Determine the [X, Y] coordinate at the center of the cell enclosing the given text.  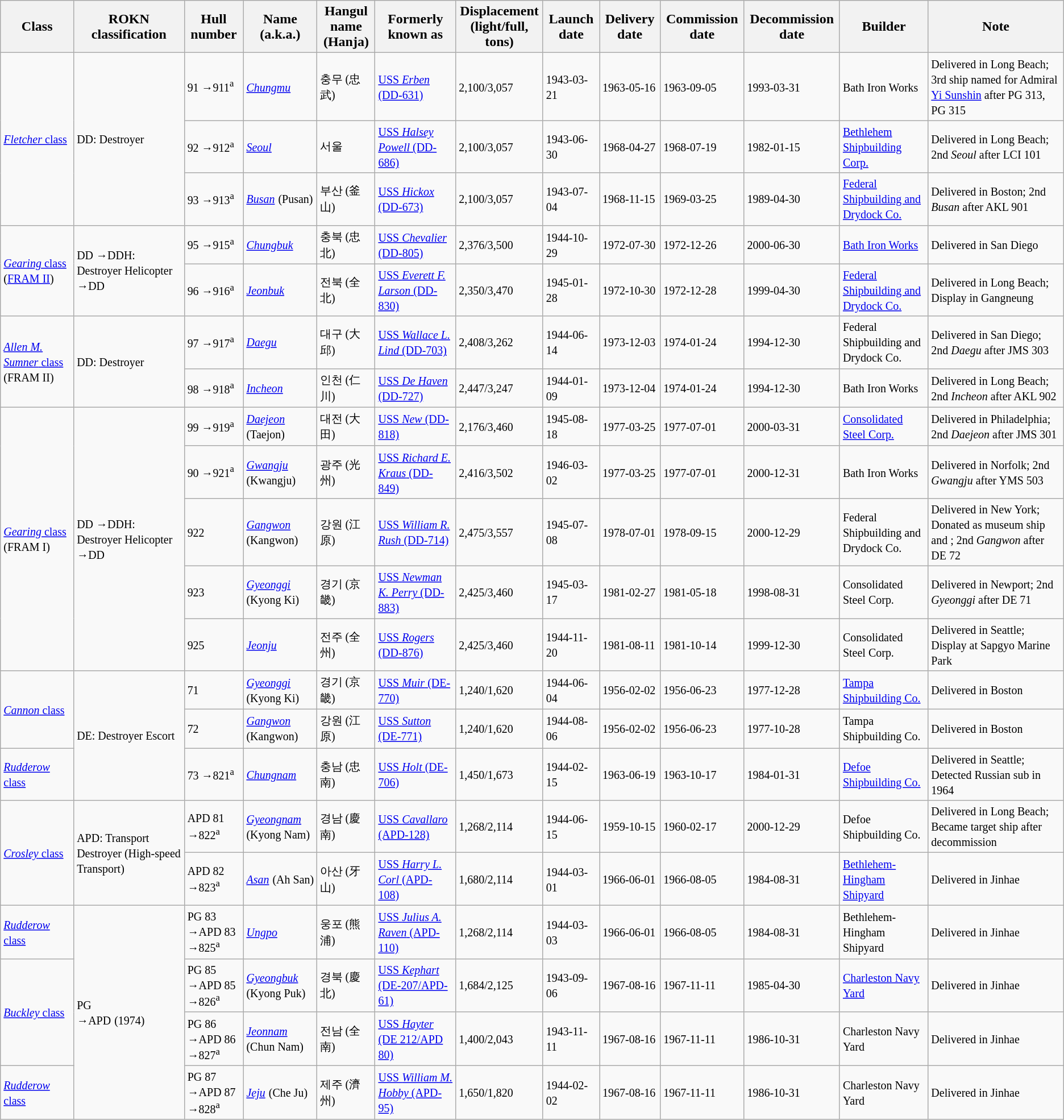
2,408/3,262 [500, 342]
PG 85 →APD 85→826a [214, 985]
PG 83 →APD 83→825a [214, 932]
Hull number [214, 27]
Chungnam [280, 774]
USS Cavallaro (APD-128) [415, 827]
USS William R. Rush (DD-714) [415, 532]
APD 81 →822a [214, 827]
1969-03-25 [703, 199]
92 →912a [214, 147]
95 →915a [214, 244]
2,475/3,557 [500, 532]
1972-07-30 [630, 244]
1943-06-30 [571, 147]
Asan (Ah San) [280, 879]
2000-03-31 [792, 426]
아산 (牙山) [346, 879]
전주 (全州) [346, 645]
1945-01-28 [571, 290]
922 [214, 532]
923 [214, 592]
USS Halsey Powell (DD-686) [415, 147]
Name (a.k.a.) [280, 27]
96 →916a [214, 290]
1960-02-17 [703, 827]
2000-06-30 [792, 244]
1981-05-18 [703, 592]
APD: Transport Destroyer (High-speed Transport) [129, 853]
1981-10-14 [703, 645]
1968-04-27 [630, 147]
Delivered in Seattle; Display at Sapgyo Marine Park [996, 645]
USS De Haven (DD-727) [415, 388]
1945-03-17 [571, 592]
1963-10-17 [703, 774]
Formerly known as [415, 27]
2000-12-31 [792, 472]
웅포 (熊浦) [346, 932]
1945-08-18 [571, 426]
제주 (濟州) [346, 1093]
1989-04-30 [792, 199]
Builder [883, 27]
Gwangju (Kwangju) [280, 472]
1981-02-27 [630, 592]
USS Holt (DE-706) [415, 774]
1,650/1,820 [500, 1093]
APD 82 →823a [214, 879]
Delivered in Long Beach; 2nd Incheon after AKL 902 [996, 388]
73 →821a [214, 774]
Incheon [280, 388]
1973-12-04 [630, 388]
USS Sutton (DE-771) [415, 729]
Class [38, 27]
부산 (釜山) [346, 199]
Jeonbuk [280, 290]
1946-03-02 [571, 472]
Hangul name(Hanja) [346, 27]
1977-10-28 [792, 729]
1982-01-15 [792, 147]
USS Muir (DE-770) [415, 690]
Jeonnam (Chun Nam) [280, 1039]
Busan (Pusan) [280, 199]
2,350/3,470 [500, 290]
USS Newman K. Perry (DD-883) [415, 592]
전남 (全南) [346, 1039]
Delivered in Boston; 2nd Busan after AKL 901 [996, 199]
2,416/3,502 [500, 472]
Delivered in Long Beach; Display in Gangneung [996, 290]
93 →913a [214, 199]
경북 (慶北) [346, 985]
Decommission date [792, 27]
Daejeon (Taejon) [280, 426]
USS New (DD-818) [415, 426]
광주 (光州) [346, 472]
Crosley class [38, 853]
USS Richard E. Kraus (DD-849) [415, 472]
1972-10-30 [630, 290]
Seoul [280, 147]
Daegu [280, 342]
2,447/3,247 [500, 388]
1963-05-16 [630, 86]
1944-06-15 [571, 827]
충무 (忠武) [346, 86]
Jeju (Che Ju) [280, 1093]
Buckley class [38, 1012]
1978-07-01 [630, 532]
1943-11-11 [571, 1039]
Delivered in San Diego; 2nd Daegu after JMS 303 [996, 342]
1984-01-31 [792, 774]
Ungpo [280, 932]
Bethlehem Shipbuilding Corp. [883, 147]
1985-04-30 [792, 985]
1968-07-19 [703, 147]
Chungmu [280, 86]
71 [214, 690]
Displacement(light/full, tons) [500, 27]
1993-03-31 [792, 86]
Delivered in Newport; 2nd Gyeonggi after DE 71 [996, 592]
충남 (忠南) [346, 774]
1,684/2,125 [500, 985]
Allen M. Sumner class (FRAM II) [38, 362]
1972-12-26 [703, 244]
인천 (仁川) [346, 388]
97 →917a [214, 342]
Chungbuk [280, 244]
1972-12-28 [703, 290]
1944-02-02 [571, 1093]
Delivered in Norfolk; 2nd Gwangju after YMS 503 [996, 472]
1944-01-09 [571, 388]
90 →921a [214, 472]
1998-08-31 [792, 592]
Delivered in Long Beach; Became target ship after decommission [996, 827]
Delivered in New York; Donated as museum ship and ; 2nd Gangwon after DE 72 [996, 532]
1963-06-19 [630, 774]
대구 (大邱) [346, 342]
1,400/2,043 [500, 1039]
ROKN classification [129, 27]
1944-03-03 [571, 932]
Delivered in Long Beach; 2nd Seoul after LCI 101 [996, 147]
1944-10-29 [571, 244]
Delivered in San Diego [996, 244]
1981-08-11 [630, 645]
Launch date [571, 27]
PG 87 →APD 87→828a [214, 1093]
Delivery date [630, 27]
Gearing class(FRAM II) [38, 271]
1944-06-14 [571, 342]
1973-12-03 [630, 342]
1944-02-15 [571, 774]
1943-07-04 [571, 199]
Delivered in Long Beach; 3rd ship named for Admiral Yi Sunshin after PG 313, PG 315 [996, 86]
72 [214, 729]
충북 (忠北) [346, 244]
Gyeongnam (Kyong Nam) [280, 827]
Gyeongbuk (Kyong Puk) [280, 985]
91 →911a [214, 86]
USS William M. Hobby (APD-95) [415, 1093]
USS Julius A. Raven (APD-110) [415, 932]
1,680/2,114 [500, 879]
1999-12-30 [792, 645]
Note [996, 27]
PG 86 →APD 86→827a [214, 1039]
2,176/3,460 [500, 426]
1943-09-06 [571, 985]
1,450/1,673 [500, 774]
PG→APD (1974) [129, 1012]
99 →919a [214, 426]
Delivered in Philadelphia; 2nd Daejeon after JMS 301 [996, 426]
서울 [346, 147]
1963-09-05 [703, 86]
USS Kephart (DE-207/APD-61) [415, 985]
2,376/3,500 [500, 244]
USS Chevalier (DD-805) [415, 244]
USS Wallace L. Lind (DD-703) [415, 342]
Cannon class [38, 710]
Commission date [703, 27]
Gearing class (FRAM I) [38, 539]
경남 (慶南) [346, 827]
USS Harry L. Corl (APD-108) [415, 879]
Delivered in Seattle; Detected Russian sub in 1964 [996, 774]
1944-03-01 [571, 879]
1943-03-21 [571, 86]
1968-11-15 [630, 199]
925 [214, 645]
1999-04-30 [792, 290]
1977-12-28 [792, 690]
USS Hayter (DE 212/APD 80) [415, 1039]
1944-06-04 [571, 690]
1978-09-15 [703, 532]
1959-10-15 [630, 827]
USS Hickox (DD-673) [415, 199]
대전 (大田) [346, 426]
USS Erben (DD-631) [415, 86]
1945-07-08 [571, 532]
Fletcher class [38, 139]
1944-08-06 [571, 729]
USS Rogers (DD-876) [415, 645]
98 →918a [214, 388]
USS Everett F. Larson (DD-830) [415, 290]
1944-11-20 [571, 645]
전북 (全北) [346, 290]
Jeonju [280, 645]
DE: Destroyer Escort [129, 736]
